Return (X, Y) of the center of cell containing provided text 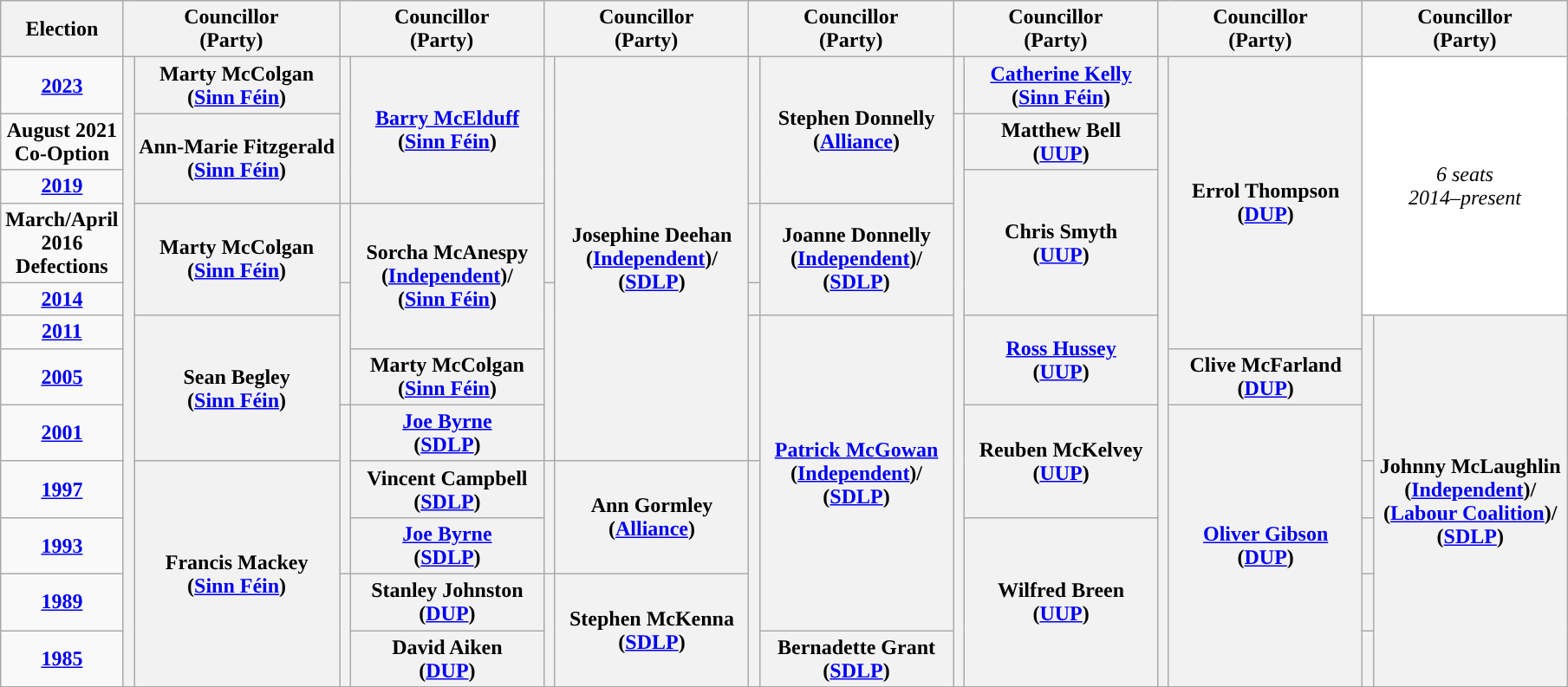
August 2021 Co-Option (62, 142)
Josephine Deehan (Independent)/ (SDLP) (652, 259)
Ann Gormley (Alliance) (652, 517)
Sorcha McAnespy (Independent)/ (Sinn Féin) (447, 275)
1997 (62, 489)
Election (62, 29)
Stephen McKenna (SDLP) (652, 630)
Vincent Campbell (SDLP) (447, 489)
Reuben McKelvey (UUP) (1061, 461)
Chris Smyth (UUP) (1061, 243)
2011 (62, 332)
Stephen Donnelly (Alliance) (856, 130)
Patrick McGowan (Independent)/ (SDLP) (856, 473)
March/April 2016 Defections (62, 243)
Clive McFarland (DUP) (1265, 376)
Errol Thompson (DUP) (1265, 203)
2023 (62, 85)
Catherine Kelly (Sinn Féin) (1061, 85)
Oliver Gibson (DUP) (1265, 546)
6 seats2014–present (1465, 186)
Bernadette Grant (SDLP) (856, 658)
Sean Begley (Sinn Féin) (237, 388)
2005 (62, 376)
Ann-Marie Fitzgerald (Sinn Féin) (237, 158)
2014 (62, 299)
Francis Mackey (Sinn Féin) (237, 574)
2001 (62, 433)
Barry McElduff (Sinn Féin) (447, 130)
1985 (62, 658)
2019 (62, 186)
1993 (62, 546)
Johnny McLaughlin (Independent)/ (Labour Coalition)/ (SDLP) (1470, 501)
1989 (62, 601)
Joanne Donnelly (Independent)/ (SDLP) (856, 259)
Wilfred Breen (UUP) (1061, 601)
Matthew Bell (UUP) (1061, 142)
Stanley Johnston (DUP) (447, 601)
Ross Hussey (UUP) (1061, 360)
David Aiken (DUP) (447, 658)
